Search for the cell housing the specified text and yield its [x, y] center coordinate. 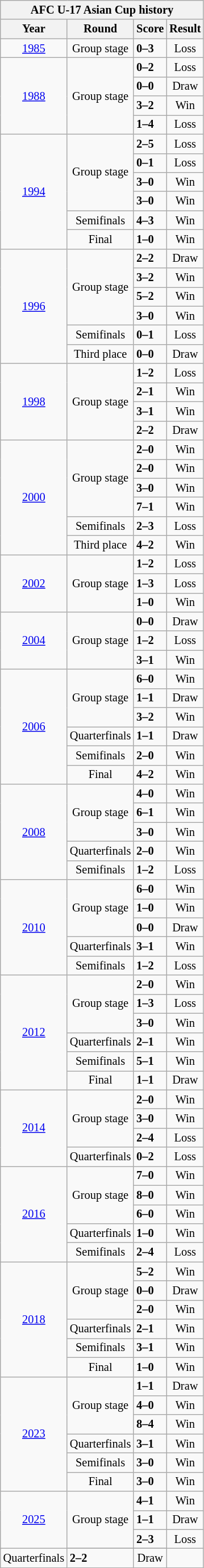
2018 [34, 1319]
2023 [34, 1434]
7–0 [150, 1176]
1996 [34, 306]
2008 [34, 831]
Round [100, 29]
AFC U-17 Asian Cup history [102, 10]
5–1 [150, 1061]
2006 [34, 726]
1998 [34, 402]
1–4 [150, 124]
4–1 [150, 1501]
0–3 [150, 48]
Result [185, 29]
2025 [34, 1520]
8–0 [150, 1195]
Year [34, 29]
2016 [34, 1214]
8–4 [150, 1424]
2014 [34, 1128]
2012 [34, 1032]
1985 [34, 48]
1988 [34, 95]
2000 [34, 497]
2–5 [150, 144]
2004 [34, 641]
2002 [34, 583]
1994 [34, 191]
2010 [34, 927]
7–1 [150, 507]
4–3 [150, 220]
6–1 [150, 813]
Score [150, 29]
